Identify which cell holds the provided text, then report its [X, Y] central coordinate. 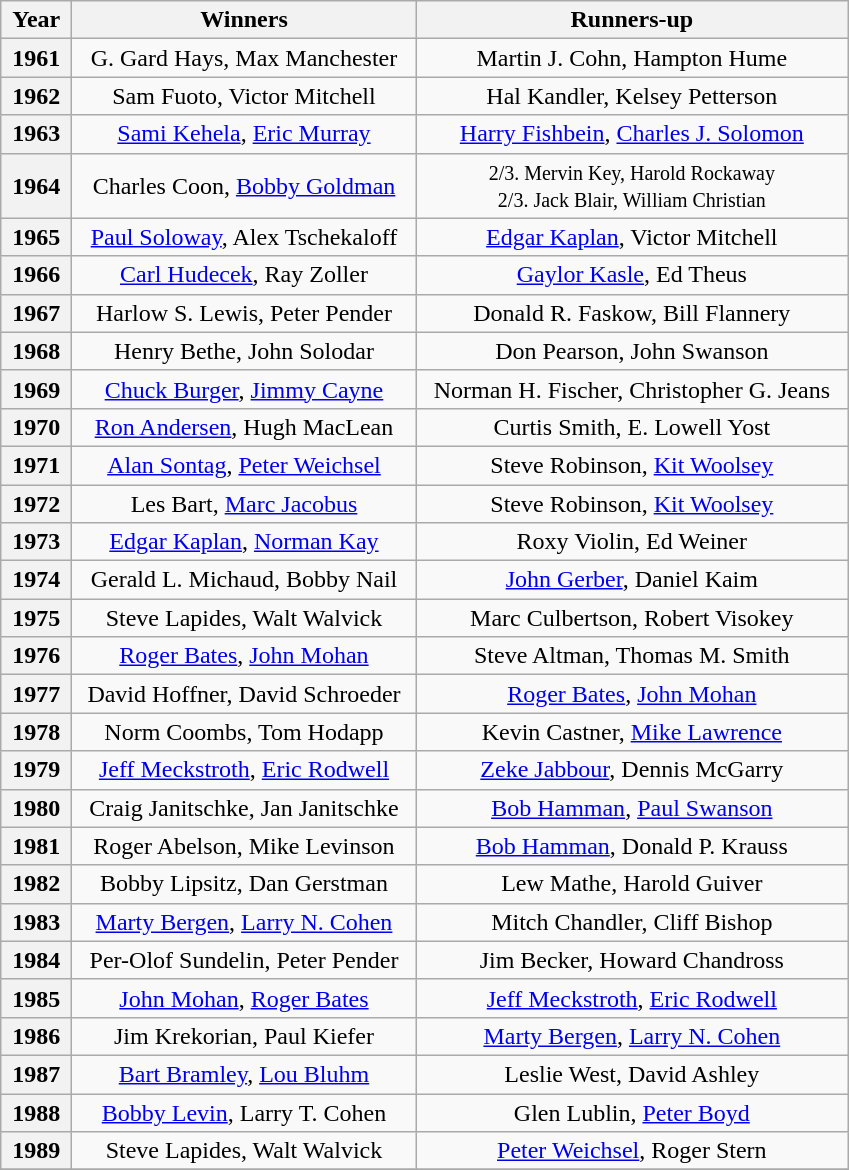
1988 [36, 1113]
Bart Bramley, Lou Bluhm [244, 1074]
Les Bart, Marc Jacobus [244, 503]
2/3. Mervin Key, Harold Rockaway 2/3. Jack Blair, William Christian [632, 186]
1967 [36, 313]
Steve Altman, Thomas M. Smith [632, 656]
Curtis Smith, E. Lowell Yost [632, 427]
Sami Kehela, Eric Murray [244, 134]
1989 [36, 1151]
Lew Mathe, Harold Guiver [632, 884]
1974 [36, 580]
Per-Olof Sundelin, Peter Pender [244, 960]
Edgar Kaplan, Victor Mitchell [632, 237]
Bob Hamman, Donald P. Krauss [632, 846]
Henry Bethe, John Solodar [244, 351]
1963 [36, 134]
John Gerber, Daniel Kaim [632, 580]
Zeke Jabbour, Dennis McGarry [632, 770]
Year [36, 20]
Bobby Levin, Larry T. Cohen [244, 1113]
G. Gard Hays, Max Manchester [244, 58]
Kevin Castner, Mike Lawrence [632, 732]
Bob Hamman, Paul Swanson [632, 808]
1977 [36, 694]
Ron Andersen, Hugh MacLean [244, 427]
Carl Hudecek, Ray Zoller [244, 275]
Sam Fuoto, Victor Mitchell [244, 96]
1969 [36, 389]
Roxy Violin, Ed Weiner [632, 542]
1976 [36, 656]
Norm Coombs, Tom Hodapp [244, 732]
1965 [36, 237]
1961 [36, 58]
1971 [36, 465]
1973 [36, 542]
Norman H. Fischer, Christopher G. Jeans [632, 389]
Don Pearson, John Swanson [632, 351]
1987 [36, 1074]
1978 [36, 732]
1983 [36, 922]
Roger Abelson, Mike Levinson [244, 846]
Runners-up [632, 20]
1985 [36, 998]
Marc Culbertson, Robert Visokey [632, 618]
Paul Soloway, Alex Tschekaloff [244, 237]
1962 [36, 96]
1964 [36, 186]
Chuck Burger, Jimmy Cayne [244, 389]
Craig Janitschke, Jan Janitschke [244, 808]
David Hoffner, David Schroeder [244, 694]
1979 [36, 770]
Gerald L. Michaud, Bobby Nail [244, 580]
Edgar Kaplan, Norman Kay [244, 542]
1984 [36, 960]
Alan Sontag, Peter Weichsel [244, 465]
Donald R. Faskow, Bill Flannery [632, 313]
Peter Weichsel, Roger Stern [632, 1151]
Leslie West, David Ashley [632, 1074]
Harry Fishbein, Charles J. Solomon [632, 134]
1981 [36, 846]
1982 [36, 884]
Charles Coon, Bobby Goldman [244, 186]
1970 [36, 427]
Gaylor Kasle, Ed Theus [632, 275]
Bobby Lipsitz, Dan Gerstman [244, 884]
Hal Kandler, Kelsey Petterson [632, 96]
John Mohan, Roger Bates [244, 998]
Glen Lublin, Peter Boyd [632, 1113]
Jim Krekorian, Paul Kiefer [244, 1036]
1966 [36, 275]
Harlow S. Lewis, Peter Pender [244, 313]
1980 [36, 808]
1986 [36, 1036]
Mitch Chandler, Cliff Bishop [632, 922]
Winners [244, 20]
1972 [36, 503]
1968 [36, 351]
Jim Becker, Howard Chandross [632, 960]
1975 [36, 618]
Martin J. Cohn, Hampton Hume [632, 58]
